Capture the cell that displays the provided text and extract its (x, y) central coordinate. 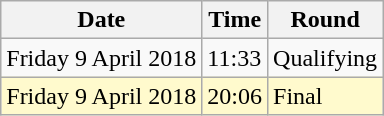
Time (235, 20)
Final (326, 96)
11:33 (235, 58)
20:06 (235, 96)
Date (102, 20)
Qualifying (326, 58)
Round (326, 20)
